Return (x, y) of the center of cell containing provided text 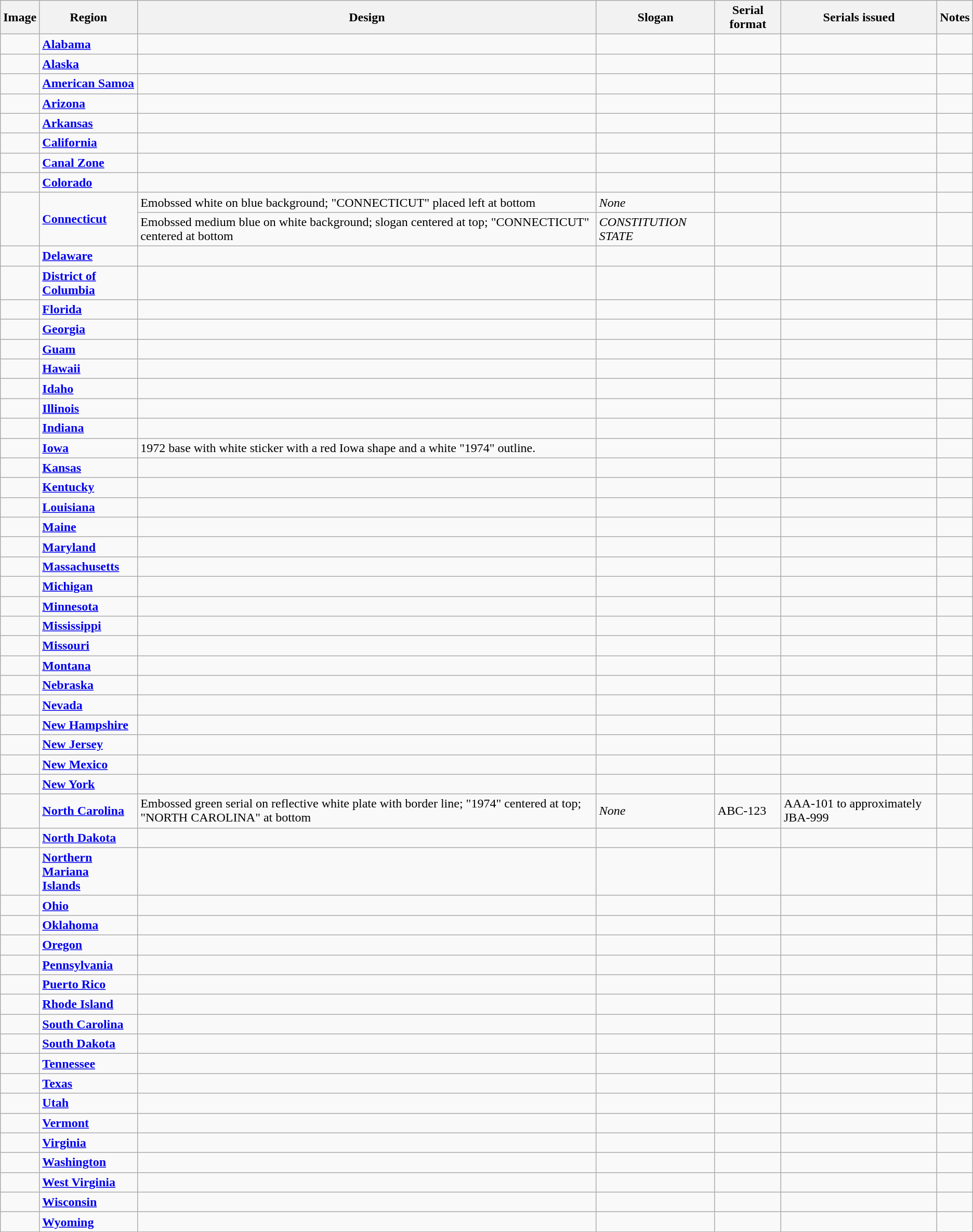
Iowa (88, 448)
AAA-101 to approximately JBA-999 (859, 811)
Idaho (88, 389)
Ohio (88, 905)
Pennsylvania (88, 965)
ABC-123 (747, 811)
North Dakota (88, 838)
1972 base with white sticker with a red Iowa shape and a white "1974" outline. (367, 448)
Wyoming (88, 1222)
Emobssed medium blue on white background; slogan centered at top; "CONNECTICUT" centered at bottom (367, 229)
Connecticut (88, 219)
Michigan (88, 586)
Colorado (88, 182)
Embossed green serial on reflective white plate with border line; "1974" centered at top; "NORTH CAROLINA" at bottom (367, 811)
Wisconsin (88, 1202)
Oklahoma (88, 925)
Vermont (88, 1123)
Oregon (88, 945)
CONSTITUTION STATE (655, 229)
Arkansas (88, 123)
Missouri (88, 646)
Serial format (747, 18)
Kentucky (88, 487)
Maryland (88, 547)
Slogan (655, 18)
Georgia (88, 329)
West Virginia (88, 1182)
Minnesota (88, 606)
Serials issued (859, 18)
Maine (88, 527)
Design (367, 18)
Hawaii (88, 369)
Nebraska (88, 685)
Notes (955, 18)
New Hampshire (88, 725)
California (88, 143)
Canal Zone (88, 163)
Washington (88, 1162)
Massachusetts (88, 566)
Illinois (88, 408)
New Jersey (88, 745)
Kansas (88, 468)
Region (88, 18)
South Carolina (88, 1024)
Indiana (88, 428)
Utah (88, 1103)
Delaware (88, 256)
South Dakota (88, 1044)
Montana (88, 666)
Emobssed white on blue background; "CONNECTICUT" placed left at bottom (367, 202)
Florida (88, 310)
Virginia (88, 1143)
Arizona (88, 103)
Guam (88, 349)
District ofColumbia (88, 283)
American Samoa (88, 84)
Mississippi (88, 626)
New York (88, 784)
Image (20, 18)
Northern Mariana Islands (88, 871)
New Mexico (88, 764)
Texas (88, 1083)
North Carolina (88, 811)
Nevada (88, 705)
Puerto Rico (88, 985)
Alabama (88, 44)
Louisiana (88, 507)
Rhode Island (88, 1004)
Alaska (88, 64)
Tennessee (88, 1064)
